Capture the cell that displays the provided text and extract its [x, y] central coordinate. 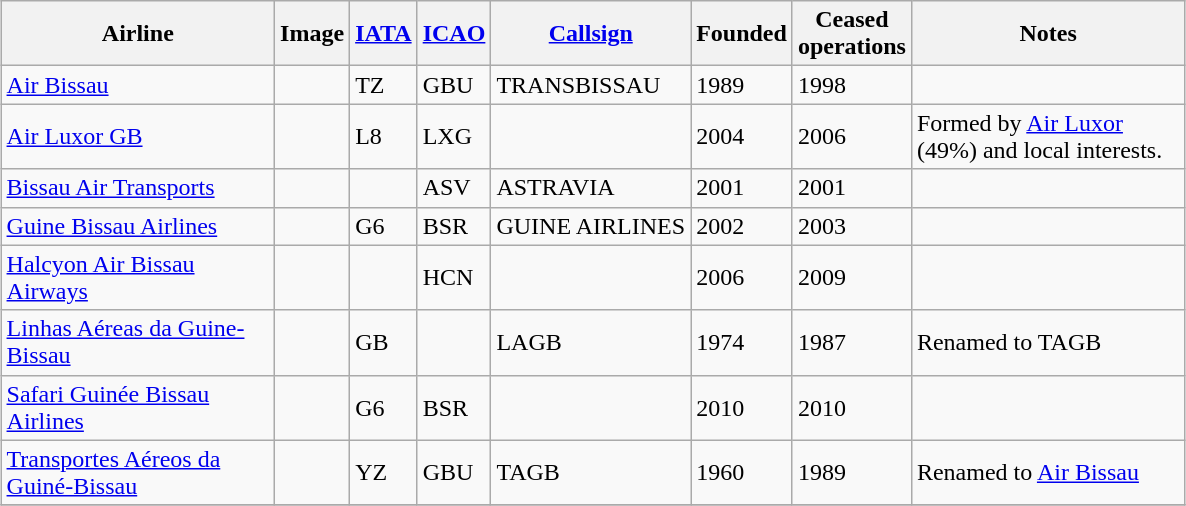
ICAO [454, 34]
LXG [454, 136]
Air Luxor GB [138, 136]
TZ [384, 85]
1998 [852, 85]
Renamed to TAGB [1048, 342]
Bissau Air Transports [138, 188]
Guine Bissau Airlines [138, 226]
ASV [454, 188]
YZ [384, 472]
L8 [384, 136]
2004 [742, 136]
Linhas Aéreas da Guine-Bissau [138, 342]
2002 [742, 226]
Image [312, 34]
2009 [852, 278]
GUINE AIRLINES [591, 226]
Ceasedoperations [852, 34]
TRANSBISSAU [591, 85]
IATA [384, 34]
LAGB [591, 342]
Halcyon Air Bissau Airways [138, 278]
Callsign [591, 34]
Founded [742, 34]
GB [384, 342]
TAGB [591, 472]
HCN [454, 278]
Airline [138, 34]
Formed by Air Luxor (49%) and local interests. [1048, 136]
Air Bissau [138, 85]
2003 [852, 226]
Transportes Aéreos da Guiné-Bissau [138, 472]
Safari Guinée Bissau Airlines [138, 408]
1960 [742, 472]
ASTRAVIA [591, 188]
Notes [1048, 34]
1987 [852, 342]
Renamed to Air Bissau [1048, 472]
1974 [742, 342]
